Determine the (X, Y) coordinate at the center of the cell enclosing the given text.  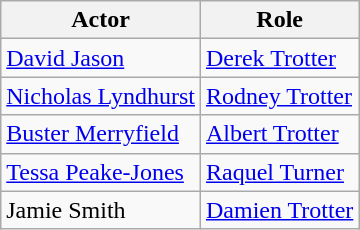
Derek Trotter (279, 58)
Rodney Trotter (279, 96)
Role (279, 20)
Nicholas Lyndhurst (101, 96)
Raquel Turner (279, 172)
Jamie Smith (101, 210)
David Jason (101, 58)
Albert Trotter (279, 134)
Actor (101, 20)
Buster Merryfield (101, 134)
Damien Trotter (279, 210)
Tessa Peake-Jones (101, 172)
